Search for the cell housing the specified text and yield its (X, Y) center coordinate. 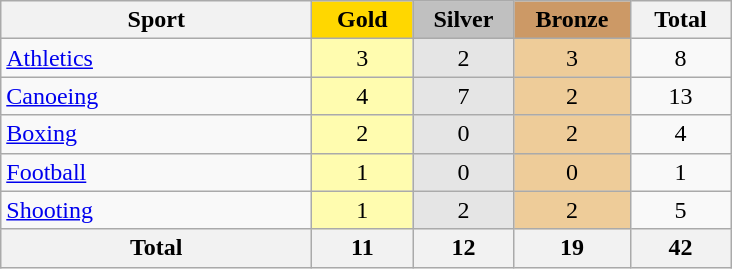
Gold (362, 20)
19 (572, 248)
Football (156, 172)
8 (680, 58)
12 (464, 248)
5 (680, 210)
Sport (156, 20)
42 (680, 248)
11 (362, 248)
7 (464, 96)
Silver (464, 20)
Canoeing (156, 96)
Bronze (572, 20)
Athletics (156, 58)
13 (680, 96)
Shooting (156, 210)
Boxing (156, 134)
